Identify which cell holds the provided text, then report its (x, y) central coordinate. 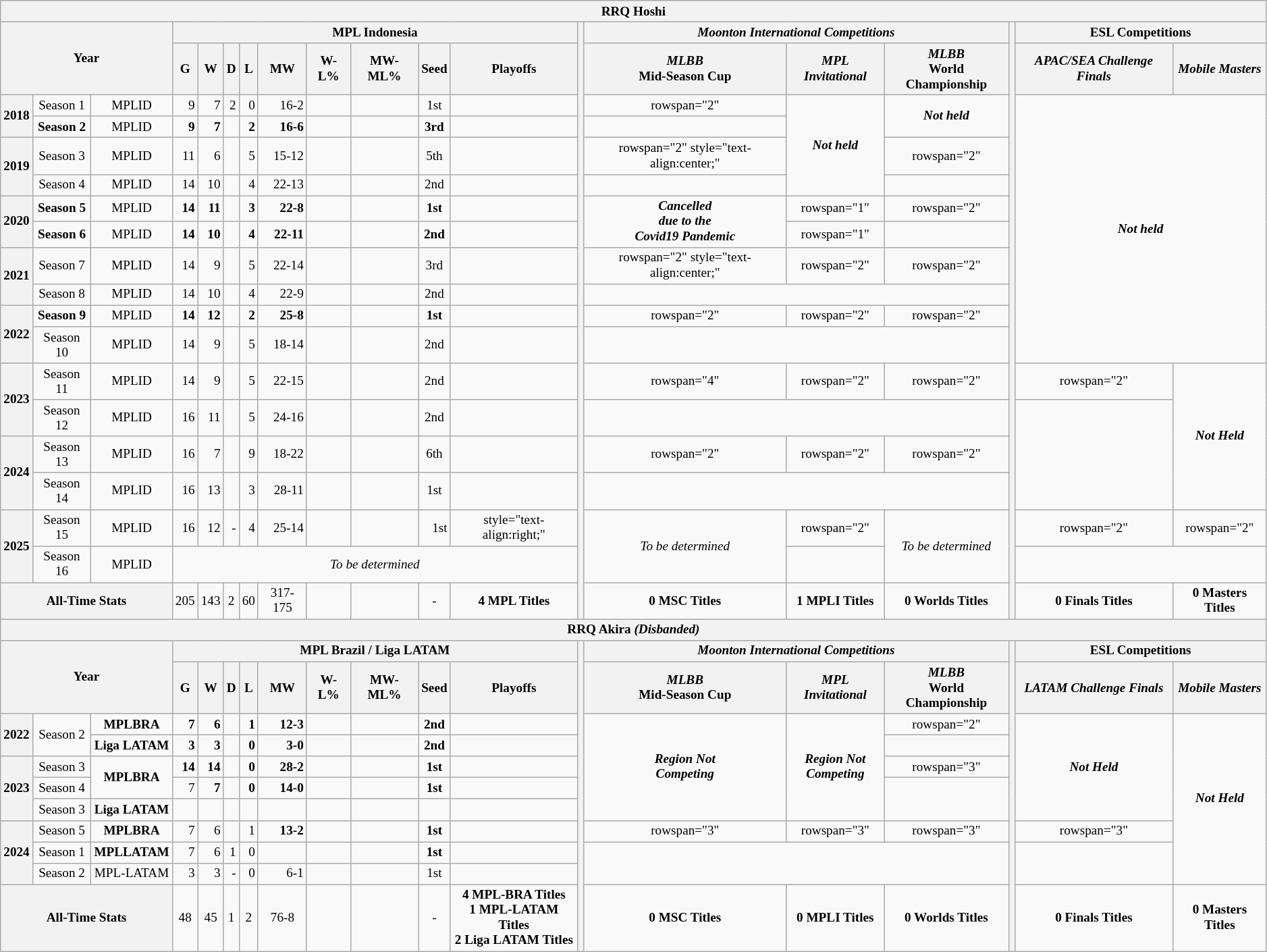
Season 10 (62, 345)
MPL Indonesia (375, 32)
LATAM Challenge Finals (1094, 687)
Cancelled due to the Covid19 Pandemic (685, 221)
18-22 (282, 454)
Season 7 (62, 265)
Season 15 (62, 527)
48 (185, 918)
76-8 (282, 918)
1 MPLI Titles (836, 601)
60 (248, 601)
15-12 (282, 156)
12-3 (282, 724)
22-15 (282, 381)
22-14 (282, 265)
13-2 (282, 831)
2021 (17, 276)
RRQ Akira (Disbanded) (633, 630)
28-11 (282, 491)
Season 8 (62, 294)
13 (211, 491)
0 MPLI Titles (836, 918)
4 MPL Titles (514, 601)
6th (435, 454)
Season 12 (62, 418)
Season 16 (62, 564)
18-14 (282, 345)
2019 (17, 167)
Season 11 (62, 381)
16-2 (282, 105)
24-16 (282, 418)
22-8 (282, 209)
2020 (17, 221)
style="text-align:right;" (514, 527)
5th (435, 156)
28-2 (282, 767)
Season 6 (62, 234)
RRQ Hoshi (633, 11)
MPLLATAM (132, 852)
16-6 (282, 127)
MPL-LATAM (132, 874)
Season 14 (62, 491)
4 MPL-BRA Titles 1 MPL-LATAM Titles 2 Liga LATAM Titles (514, 918)
2025 (17, 546)
22-13 (282, 185)
14-0 (282, 789)
205 (185, 601)
22-9 (282, 294)
45 (211, 918)
317-175 (282, 601)
2018 (17, 116)
25-8 (282, 316)
6-1 (282, 874)
Season 13 (62, 454)
MPL Brazil / Liga LATAM (375, 651)
APAC/SEA Challenge Finals (1094, 69)
22-11 (282, 234)
Season 9 (62, 316)
25-14 (282, 527)
rowspan="4" (685, 381)
143 (211, 601)
3-0 (282, 745)
